Identify which cell holds the provided text, then report its (X, Y) central coordinate. 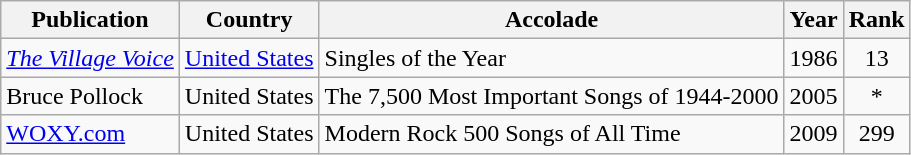
Rank (876, 20)
2005 (814, 96)
Country (249, 20)
299 (876, 134)
Modern Rock 500 Songs of All Time (552, 134)
WOXY.com (90, 134)
The 7,500 Most Important Songs of 1944-2000 (552, 96)
2009 (814, 134)
* (876, 96)
13 (876, 58)
Accolade (552, 20)
The Village Voice (90, 58)
Year (814, 20)
Singles of the Year (552, 58)
Publication (90, 20)
Bruce Pollock (90, 96)
1986 (814, 58)
